Search for the cell housing the specified text and yield its (X, Y) center coordinate. 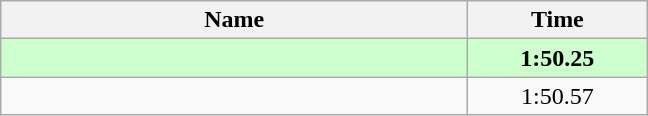
1:50.25 (558, 58)
1:50.57 (558, 96)
Name (234, 20)
Time (558, 20)
